Pinpoint the cell where the given text exists, returning its (X, Y) midpoint coordinate. 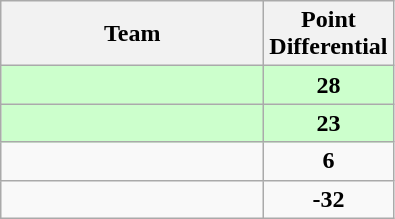
23 (328, 123)
Team (132, 34)
6 (328, 161)
28 (328, 85)
-32 (328, 199)
Point Differential (328, 34)
